Provide the [X, Y] coordinate of the cell's center where the given text is located.  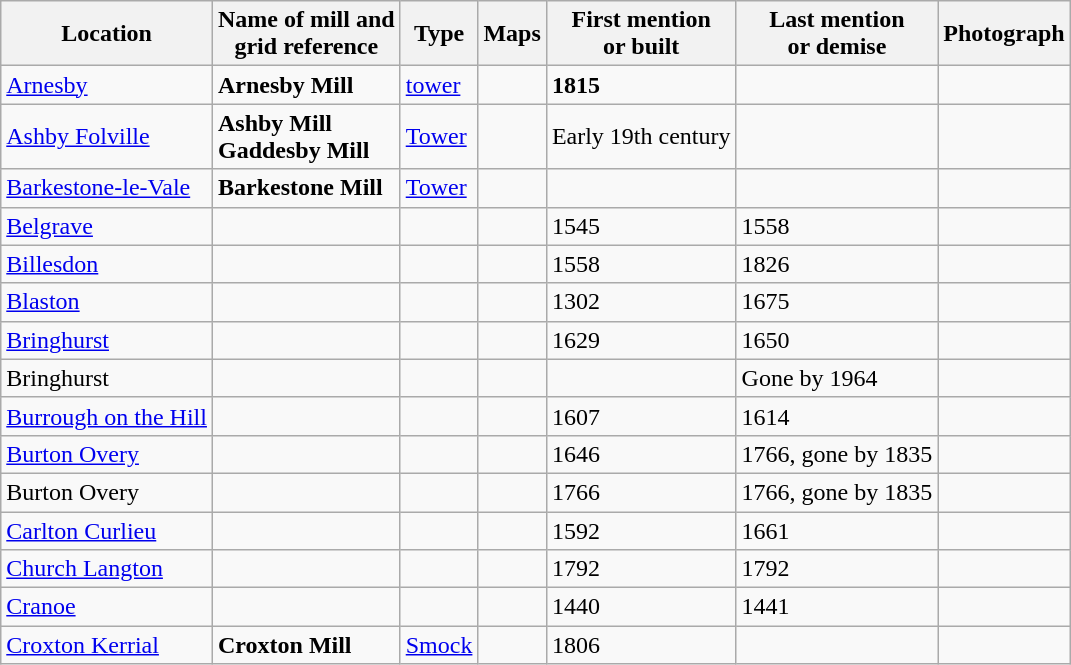
1661 [837, 531]
1440 [641, 607]
1614 [837, 416]
Belgrave [107, 226]
Ashby Folville [107, 136]
1545 [641, 226]
Early 19th century [641, 136]
1607 [641, 416]
Maps [512, 34]
1629 [641, 340]
Billesdon [107, 264]
1806 [641, 645]
Arnesby [107, 85]
Cranoe [107, 607]
Photograph [1004, 34]
1826 [837, 264]
Church Langton [107, 569]
1650 [837, 340]
1646 [641, 454]
1592 [641, 531]
Croxton Mill [306, 645]
Smock [439, 645]
Barkestone-le-Vale [107, 188]
Name of mill andgrid reference [306, 34]
1815 [641, 85]
Arnesby Mill [306, 85]
Ashby MillGaddesby Mill [306, 136]
1675 [837, 302]
Burrough on the Hill [107, 416]
1766 [641, 492]
Gone by 1964 [837, 378]
tower [439, 85]
Barkestone Mill [306, 188]
Type [439, 34]
1302 [641, 302]
First mentionor built [641, 34]
Carlton Curlieu [107, 531]
Blaston [107, 302]
Last mention or demise [837, 34]
Croxton Kerrial [107, 645]
Location [107, 34]
1441 [837, 607]
